For the text-containing cell, return its midpoint in (X, Y) coordinate format. 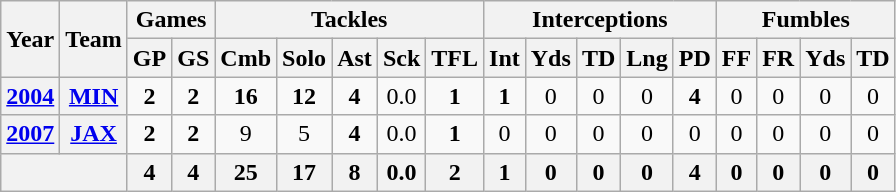
Year (30, 39)
12 (304, 96)
TFL (455, 58)
Sck (401, 58)
8 (355, 172)
Solo (304, 58)
JAX (94, 134)
16 (246, 96)
Cmb (246, 58)
2004 (30, 96)
Interceptions (600, 20)
25 (246, 172)
Fumbles (806, 20)
GP (149, 58)
FR (778, 58)
FF (736, 58)
Team (94, 39)
PD (694, 58)
GS (194, 58)
Int (505, 58)
5 (304, 134)
17 (304, 172)
9 (246, 134)
Ast (355, 58)
Lng (647, 58)
MIN (94, 96)
2007 (30, 134)
Games (170, 20)
Tackles (350, 20)
